Extract the [X, Y] coordinate from the center of the cell holding the provided text.  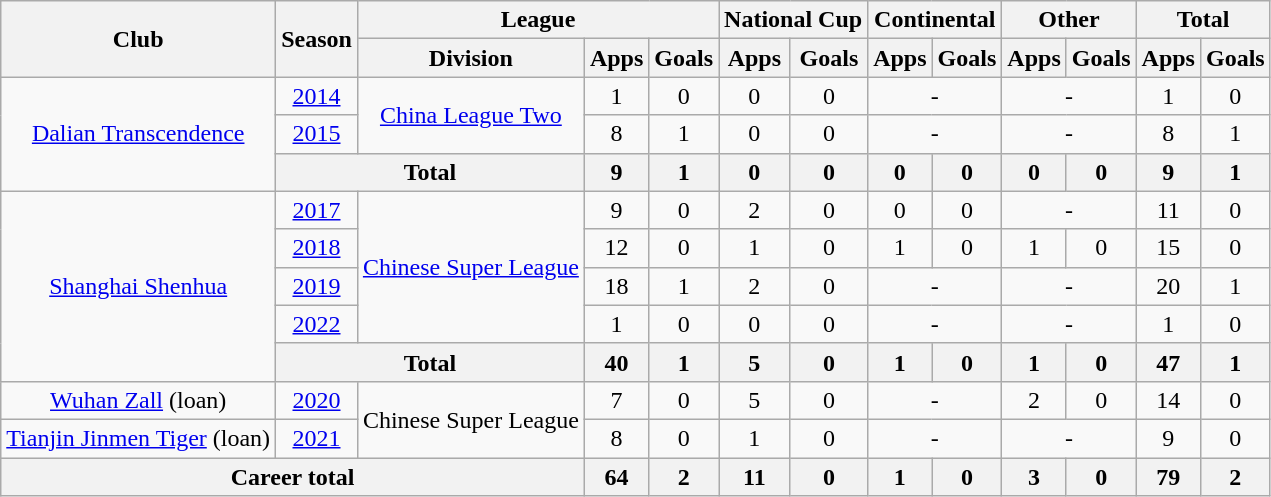
2017 [317, 210]
Season [317, 39]
2022 [317, 324]
2014 [317, 96]
64 [616, 477]
China League Two [470, 115]
79 [1168, 477]
14 [1168, 400]
Other [1069, 20]
Shanghai Shenhua [138, 286]
2018 [317, 248]
Club [138, 39]
40 [616, 362]
15 [1168, 248]
2019 [317, 286]
Dalian Transcendence [138, 134]
2015 [317, 134]
League [538, 20]
7 [616, 400]
18 [616, 286]
Tianjin Jinmen Tiger (loan) [138, 438]
20 [1168, 286]
47 [1168, 362]
2020 [317, 400]
Continental [935, 20]
Division [470, 58]
National Cup [794, 20]
12 [616, 248]
Wuhan Zall (loan) [138, 400]
2021 [317, 438]
3 [1034, 477]
Career total [293, 477]
